Find where the given text appears and provide that cell's center as [x, y] coordinate. 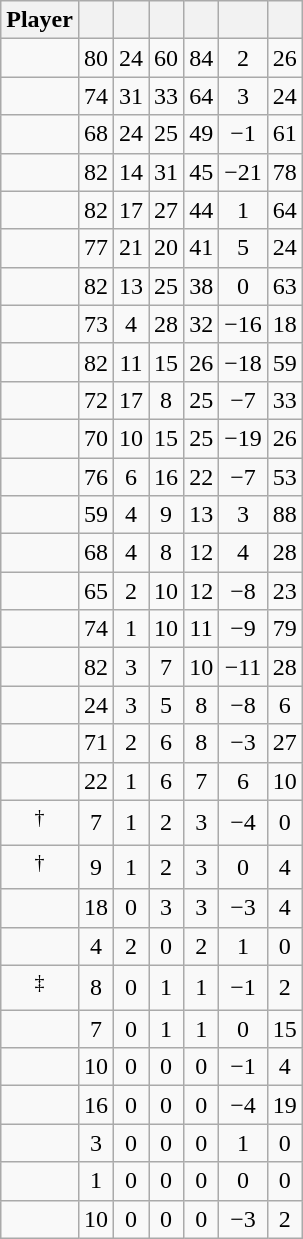
20 [166, 248]
38 [202, 286]
73 [96, 324]
49 [202, 134]
14 [132, 172]
63 [284, 286]
88 [284, 515]
−19 [244, 438]
80 [96, 58]
32 [202, 324]
−11 [244, 667]
−16 [244, 324]
71 [96, 743]
23 [284, 591]
44 [202, 210]
77 [96, 248]
84 [202, 58]
−18 [244, 362]
45 [202, 172]
65 [96, 591]
21 [132, 248]
−9 [244, 629]
79 [284, 629]
‡ [40, 988]
76 [96, 477]
60 [166, 58]
53 [284, 477]
Player [40, 20]
78 [284, 172]
−21 [244, 172]
19 [284, 1105]
72 [96, 400]
41 [202, 248]
70 [96, 438]
61 [284, 134]
